Detect which cell encompasses the target text, then output its [x, y] center coordinate. 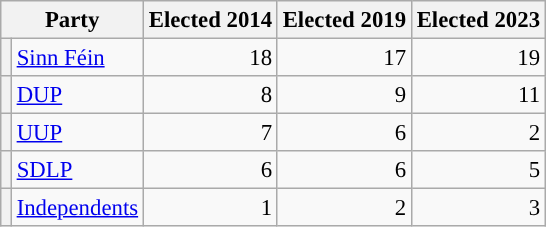
SDLP [77, 170]
3 [478, 208]
Elected 2014 [210, 20]
Party [72, 20]
7 [210, 133]
18 [210, 58]
Elected 2019 [344, 20]
17 [344, 58]
Sinn Féin [77, 58]
8 [210, 95]
9 [344, 95]
Independents [77, 208]
UUP [77, 133]
11 [478, 95]
1 [210, 208]
5 [478, 170]
19 [478, 58]
Elected 2023 [478, 20]
DUP [77, 95]
